Pinpoint the cell where the given text exists, returning its [X, Y] midpoint coordinate. 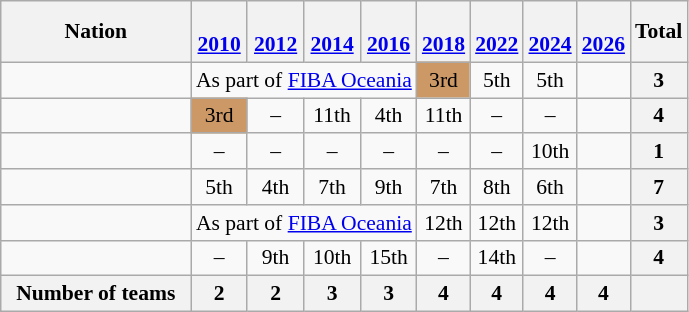
2012 [275, 32]
2010 [219, 32]
2018 [444, 32]
14th [496, 258]
2026 [604, 32]
7 [658, 187]
15th [388, 258]
8th [496, 187]
6th [550, 187]
2024 [550, 32]
2014 [332, 32]
Total [658, 32]
1 [658, 152]
2022 [496, 32]
Number of teams [96, 294]
Nation [96, 32]
2016 [388, 32]
